Identify which cell holds the provided text, then report its (x, y) central coordinate. 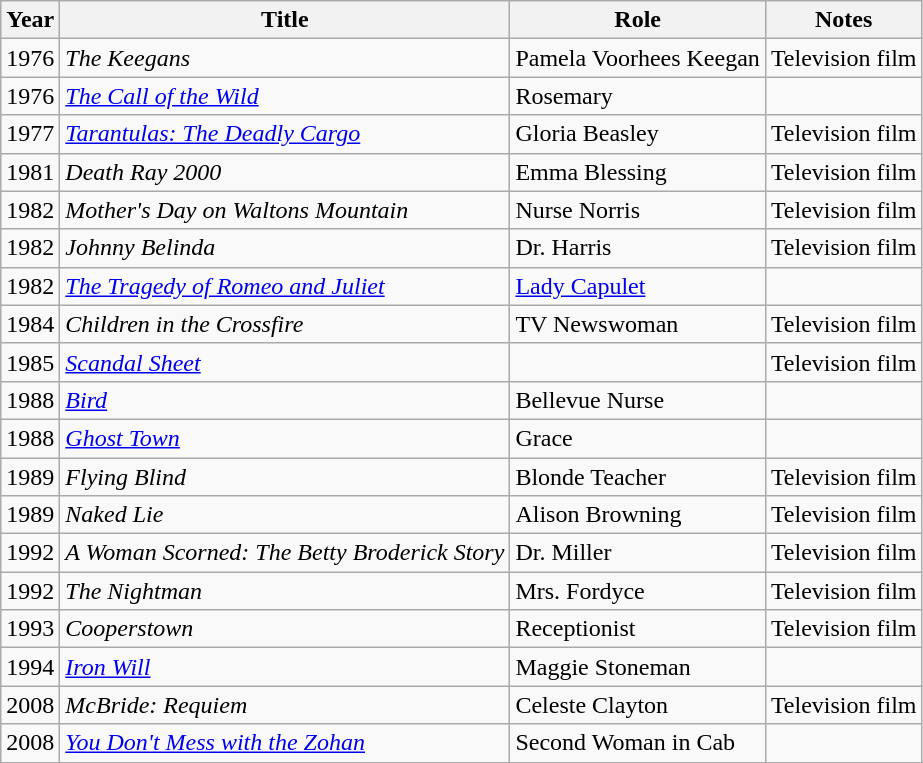
Johnny Belinda (285, 248)
You Don't Mess with the Zohan (285, 743)
Grace (638, 438)
Rosemary (638, 96)
Bellevue Nurse (638, 400)
Notes (844, 20)
Naked Lie (285, 515)
Flying Blind (285, 477)
The Tragedy of Romeo and Juliet (285, 286)
Title (285, 20)
1984 (30, 324)
Ghost Town (285, 438)
Second Woman in Cab (638, 743)
Role (638, 20)
Receptionist (638, 629)
Bird (285, 400)
The Nightman (285, 591)
Blonde Teacher (638, 477)
Iron Will (285, 667)
1985 (30, 362)
Scandal Sheet (285, 362)
TV Newswoman (638, 324)
Cooperstown (285, 629)
Tarantulas: The Deadly Cargo (285, 134)
Mother's Day on Waltons Mountain (285, 210)
Celeste Clayton (638, 705)
Emma Blessing (638, 172)
1994 (30, 667)
Pamela Voorhees Keegan (638, 58)
Dr. Miller (638, 553)
Maggie Stoneman (638, 667)
Year (30, 20)
The Call of the Wild (285, 96)
The Keegans (285, 58)
A Woman Scorned: The Betty Broderick Story (285, 553)
1981 (30, 172)
Children in the Crossfire (285, 324)
1993 (30, 629)
McBride: Requiem (285, 705)
Gloria Beasley (638, 134)
Death Ray 2000 (285, 172)
Dr. Harris (638, 248)
1977 (30, 134)
Mrs. Fordyce (638, 591)
Nurse Norris (638, 210)
Alison Browning (638, 515)
Lady Capulet (638, 286)
